Return the (x, y) coordinate for the center point of the cell that contains the specified text.  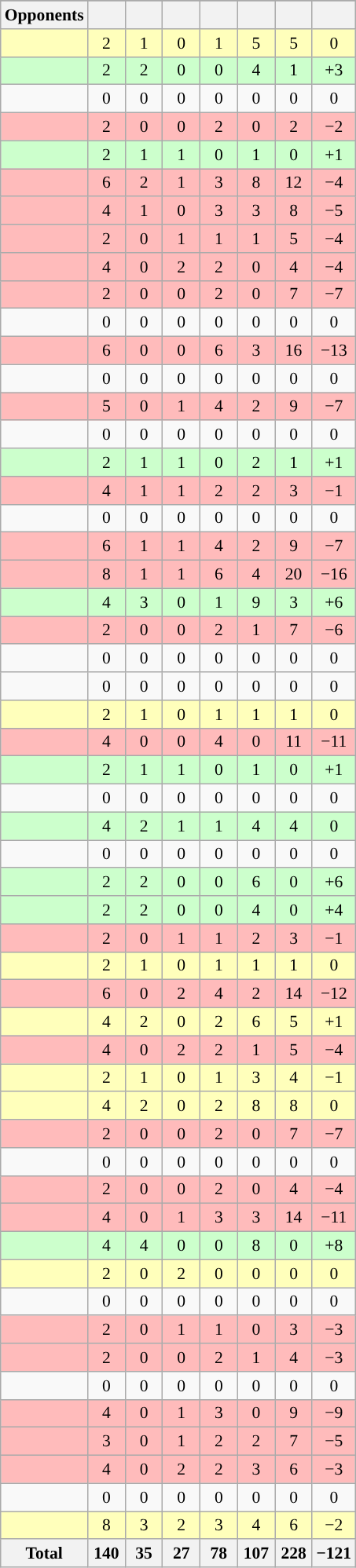
228 (294, 1554)
−16 (333, 575)
−12 (333, 994)
12 (294, 183)
107 (256, 1554)
Opponents (44, 15)
35 (144, 1554)
+4 (333, 910)
16 (294, 351)
+3 (333, 71)
20 (294, 575)
27 (182, 1554)
11 (294, 742)
Total (44, 1554)
78 (219, 1554)
−13 (333, 351)
140 (107, 1554)
+8 (333, 1246)
−9 (333, 1413)
−121 (333, 1554)
−6 (333, 630)
